Locate the cell with the specified text and output its (x, y) center coordinate. 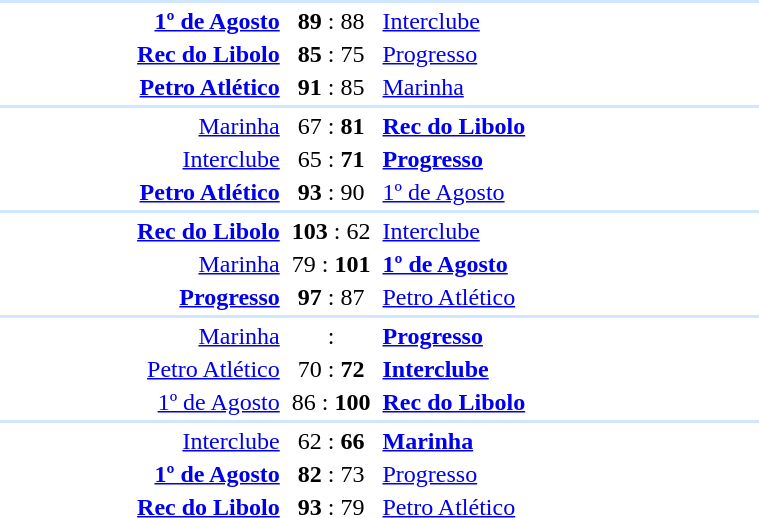
91 : 85 (331, 87)
65 : 71 (331, 159)
79 : 101 (331, 264)
86 : 100 (331, 402)
62 : 66 (331, 441)
67 : 81 (331, 126)
85 : 75 (331, 54)
70 : 72 (331, 369)
: (331, 336)
103 : 62 (331, 231)
93 : 90 (331, 192)
97 : 87 (331, 297)
89 : 88 (331, 21)
82 : 73 (331, 474)
